Locate the cell with the specified text and output its (x, y) center coordinate. 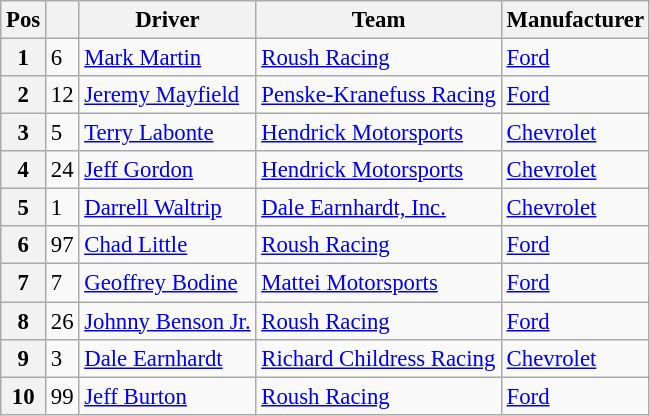
Chad Little (168, 245)
8 (24, 321)
Pos (24, 20)
Team (378, 20)
Richard Childress Racing (378, 358)
9 (24, 358)
4 (24, 170)
2 (24, 95)
Johnny Benson Jr. (168, 321)
Dale Earnhardt (168, 358)
Terry Labonte (168, 133)
Geoffrey Bodine (168, 283)
Mark Martin (168, 58)
97 (62, 245)
10 (24, 396)
Jeff Burton (168, 396)
Driver (168, 20)
12 (62, 95)
Darrell Waltrip (168, 208)
Jeff Gordon (168, 170)
Jeremy Mayfield (168, 95)
24 (62, 170)
26 (62, 321)
Manufacturer (575, 20)
Mattei Motorsports (378, 283)
Penske-Kranefuss Racing (378, 95)
99 (62, 396)
Dale Earnhardt, Inc. (378, 208)
